Scan for the cell matching the given text and deliver its [x, y] coordinate at center. 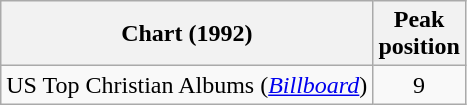
Chart (1992) [187, 34]
Peakposition [419, 34]
9 [419, 85]
US Top Christian Albums (Billboard) [187, 85]
